Return (x, y) of the center of cell containing provided text 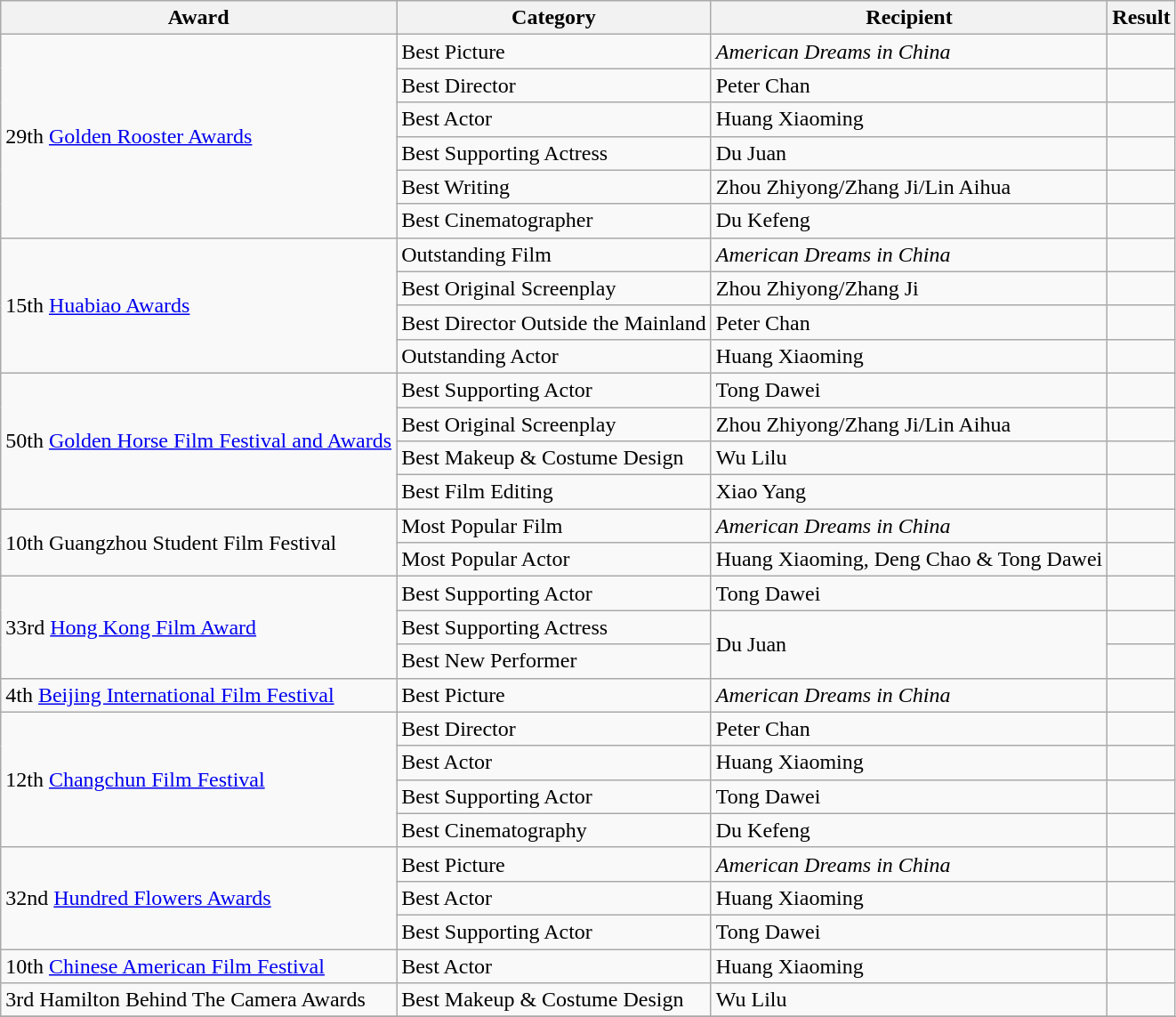
Best Director Outside the Mainland (554, 322)
Zhou Zhiyong/Zhang Ji (909, 288)
3rd Hamilton Behind The Camera Awards (199, 1000)
Recipient (909, 18)
Most Popular Film (554, 526)
Best Film Editing (554, 492)
4th Beijing International Film Festival (199, 695)
33rd Hong Kong Film Award (199, 627)
12th Changchun Film Festival (199, 779)
Best Writing (554, 187)
Outstanding Film (554, 254)
Most Popular Actor (554, 560)
Award (199, 18)
Result (1141, 18)
Best New Performer (554, 661)
Xiao Yang (909, 492)
Best Cinematography (554, 830)
50th Golden Horse Film Festival and Awards (199, 440)
Category (554, 18)
10th Guangzhou Student Film Festival (199, 543)
10th Chinese American Film Festival (199, 965)
29th Golden Rooster Awards (199, 136)
Huang Xiaoming, Deng Chao & Tong Dawei (909, 560)
Outstanding Actor (554, 356)
32nd Hundred Flowers Awards (199, 898)
15th Huabiao Awards (199, 305)
Best Cinematographer (554, 221)
